Find where the given text appears and provide that cell's center as (x, y) coordinate. 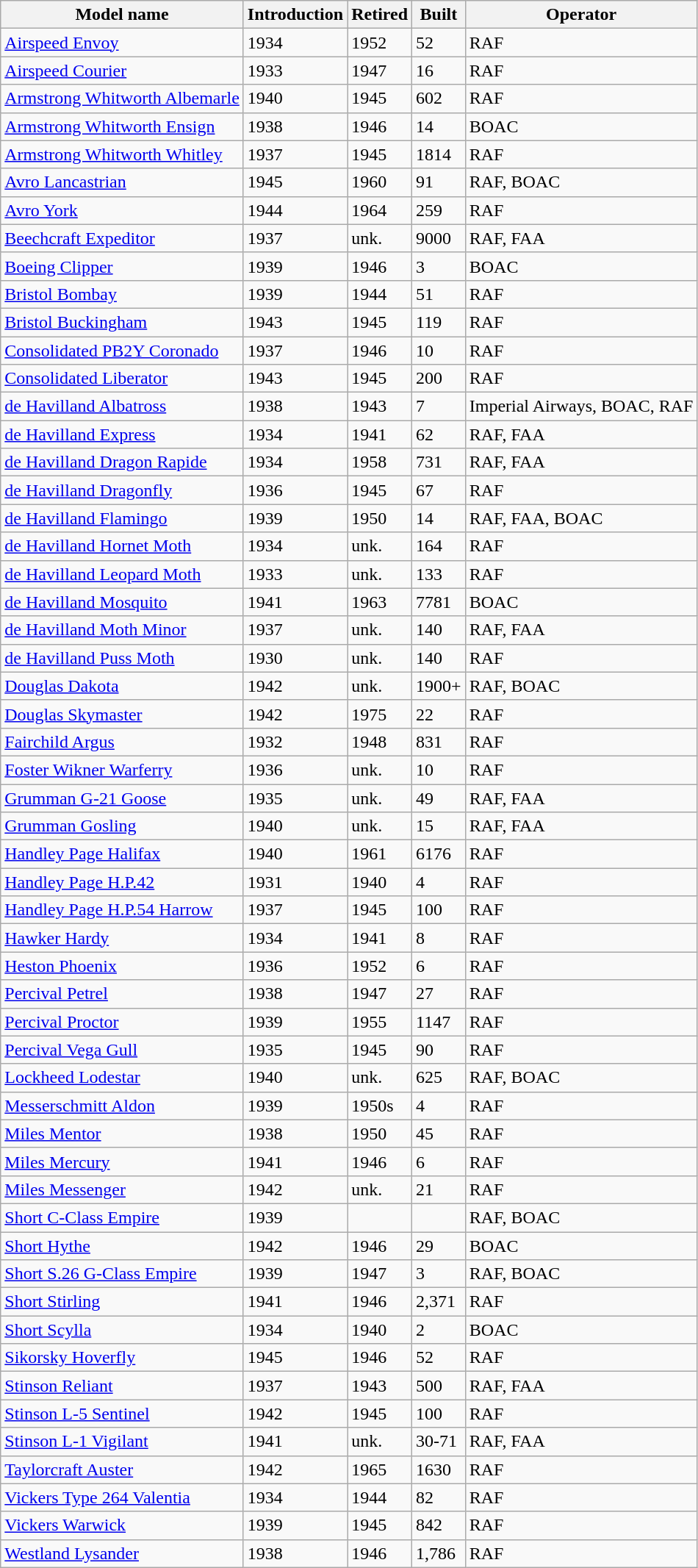
Grumman G-21 Goose (122, 798)
Handley Page H.P.42 (122, 882)
27 (439, 994)
Short Hythe (122, 1246)
1965 (380, 1469)
602 (439, 99)
9000 (439, 238)
Sikorsky Hoverfly (122, 1358)
Percival Vega Gull (122, 1050)
8 (439, 938)
Short C-Class Empire (122, 1217)
1147 (439, 1022)
7 (439, 407)
de Havilland Mosquito (122, 602)
Consolidated PB2Y Coronado (122, 351)
1950s (380, 1106)
1964 (380, 210)
Stinson Reliant (122, 1386)
Built (439, 15)
Fairchild Argus (122, 742)
49 (439, 798)
164 (439, 546)
RAF, FAA, BOAC (581, 518)
Armstrong Whitworth Albemarle (122, 99)
Avro Lancastrian (122, 182)
2 (439, 1330)
Hawker Hardy (122, 938)
Miles Mercury (122, 1161)
6176 (439, 854)
de Havilland Moth Minor (122, 630)
2,371 (439, 1302)
Westland Lysander (122, 1553)
1958 (380, 462)
Miles Messenger (122, 1189)
Imperial Airways, BOAC, RAF (581, 407)
Consolidated Liberator (122, 379)
Handley Page Halifax (122, 854)
Douglas Dakota (122, 686)
Handley Page H.P.54 Harrow (122, 910)
625 (439, 1078)
Bristol Buckingham (122, 322)
133 (439, 574)
Messerschmitt Aldon (122, 1106)
259 (439, 210)
1931 (295, 882)
1961 (380, 854)
de Havilland Puss Moth (122, 658)
119 (439, 322)
Bristol Bombay (122, 294)
1963 (380, 602)
Introduction (295, 15)
90 (439, 1050)
62 (439, 434)
Percival Proctor (122, 1022)
Short Stirling (122, 1302)
Stinson L-5 Sentinel (122, 1414)
842 (439, 1525)
Short Scylla (122, 1330)
1900+ (439, 686)
Airspeed Courier (122, 71)
Operator (581, 15)
Vickers Type 264 Valentia (122, 1497)
Taylorcraft Auster (122, 1469)
21 (439, 1189)
29 (439, 1246)
731 (439, 462)
de Havilland Dragonfly (122, 490)
831 (439, 742)
Retired (380, 15)
500 (439, 1386)
Heston Phoenix (122, 966)
Avro York (122, 210)
67 (439, 490)
Airspeed Envoy (122, 43)
1975 (380, 714)
7781 (439, 602)
de Havilland Albatross (122, 407)
Model name (122, 15)
Beechcraft Expeditor (122, 238)
Armstrong Whitworth Whitley (122, 154)
45 (439, 1134)
1932 (295, 742)
Percival Petrel (122, 994)
Miles Mentor (122, 1134)
de Havilland Leopard Moth (122, 574)
Douglas Skymaster (122, 714)
Armstrong Whitworth Ensign (122, 126)
51 (439, 294)
Vickers Warwick (122, 1525)
Short S.26 G-Class Empire (122, 1274)
16 (439, 71)
82 (439, 1497)
30-71 (439, 1442)
200 (439, 379)
1814 (439, 154)
1948 (380, 742)
15 (439, 826)
1,786 (439, 1553)
1955 (380, 1022)
de Havilland Flamingo (122, 518)
22 (439, 714)
de Havilland Dragon Rapide (122, 462)
Grumman Gosling (122, 826)
91 (439, 182)
1930 (295, 658)
de Havilland Hornet Moth (122, 546)
1630 (439, 1469)
Lockheed Lodestar (122, 1078)
1960 (380, 182)
de Havilland Express (122, 434)
Stinson L-1 Vigilant (122, 1442)
Boeing Clipper (122, 266)
Foster Wikner Warferry (122, 770)
